Extract the [x, y] coordinate from the center of the cell holding the provided text.  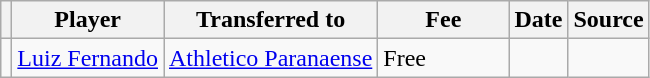
Date [538, 20]
Source [608, 20]
Player [88, 20]
Free [444, 58]
Fee [444, 20]
Transferred to [271, 20]
Luiz Fernando [88, 58]
Athletico Paranaense [271, 58]
